Return the (x, y) coordinate for the center point of the cell that contains the specified text.  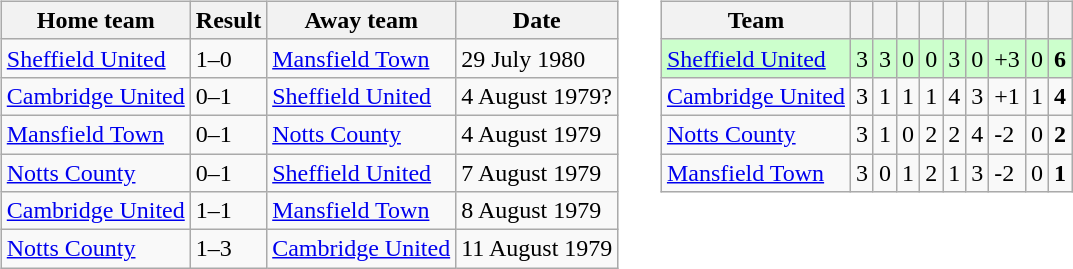
4 August 1979 (537, 134)
11 August 1979 (537, 249)
8 August 1979 (537, 211)
29 July 1980 (537, 58)
Result (228, 20)
1–1 (228, 211)
4 August 1979? (537, 96)
Team (756, 20)
Away team (362, 20)
1–0 (228, 58)
Date (537, 20)
+1 (1008, 96)
7 August 1979 (537, 173)
Home team (96, 20)
6 (1060, 58)
+3 (1008, 58)
1–3 (228, 249)
